Output the (x, y) coordinate of the center of the cell containing the given text.  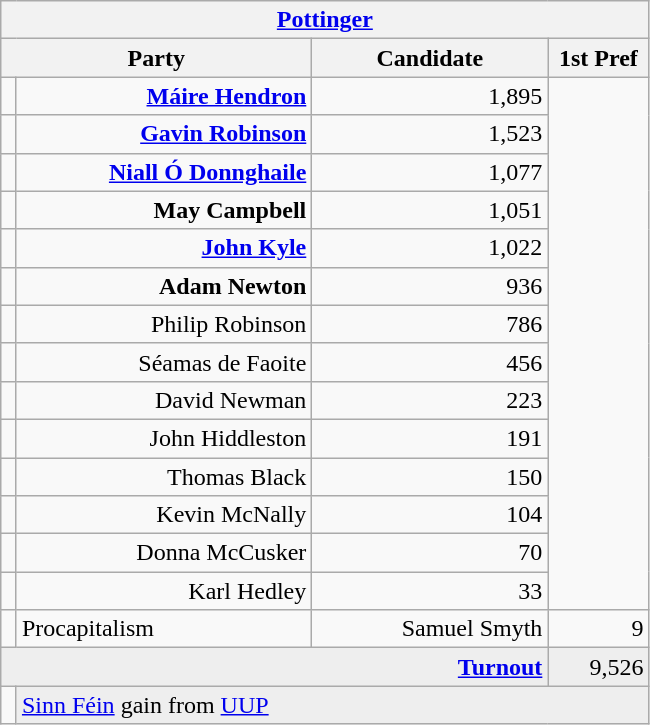
Donna McCusker (164, 553)
1,523 (430, 134)
Séamas de Faoite (164, 362)
786 (430, 324)
Turnout (274, 667)
223 (430, 400)
Adam Newton (164, 286)
David Newman (164, 400)
9 (598, 629)
1,895 (430, 96)
John Hiddleston (164, 438)
Kevin McNally (164, 515)
191 (430, 438)
9,526 (598, 667)
John Kyle (164, 248)
Gavin Robinson (164, 134)
Sinn Féin gain from UUP (332, 705)
33 (430, 591)
456 (430, 362)
150 (430, 477)
Party (156, 58)
936 (430, 286)
Pottinger (325, 20)
104 (430, 515)
Niall Ó Donnghaile (164, 172)
May Campbell (164, 210)
Thomas Black (164, 477)
1,077 (430, 172)
70 (430, 553)
Procapitalism (164, 629)
Karl Hedley (164, 591)
Candidate (430, 58)
Samuel Smyth (430, 629)
Philip Robinson (164, 324)
1st Pref (598, 58)
1,051 (430, 210)
Máire Hendron (164, 96)
1,022 (430, 248)
